Return the [x, y] coordinate for the center point of the cell that contains the specified text.  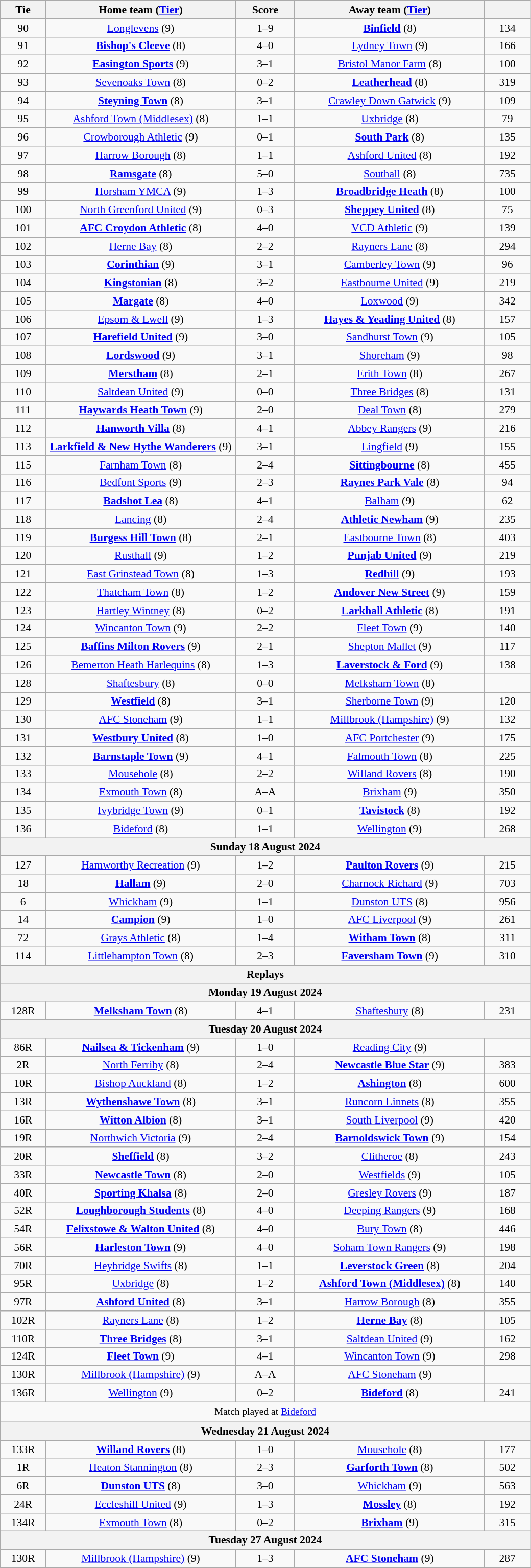
North Ferriby (8) [141, 1065]
Sunday 18 August 2024 [265, 847]
Sheppey United (8) [390, 210]
124 [23, 628]
Bury Town (8) [390, 1229]
Tie [23, 10]
Corinthian (9) [141, 265]
Lancing (8) [141, 520]
102R [23, 1320]
Baffins Milton Rovers (9) [141, 647]
Wythenshawe Town (8) [141, 1102]
33R [23, 1175]
Hallam (9) [141, 883]
128 [23, 683]
Hamworthy Recreation (9) [141, 865]
Heybridge Swifts (8) [141, 1266]
Faversham Town (9) [390, 956]
Epsom & Ewell (9) [141, 319]
287 [508, 1559]
116 [23, 483]
104 [23, 283]
Northwich Victoria (9) [141, 1138]
North Greenford United (9) [141, 210]
Leverstock Green (8) [390, 1266]
294 [508, 246]
319 [508, 83]
Away team (Tier) [390, 10]
110R [23, 1339]
Soham Town Rangers (9) [390, 1248]
Tavistock (8) [390, 811]
267 [508, 374]
Westfields (9) [390, 1175]
198 [508, 1248]
Farnham Town (8) [141, 465]
Binfield (8) [390, 28]
600 [508, 1084]
Replays [265, 974]
310 [508, 956]
311 [508, 938]
187 [508, 1193]
102 [23, 246]
111 [23, 410]
97 [23, 155]
231 [508, 1011]
Reading City (9) [390, 1047]
Lordswood (9) [141, 356]
350 [508, 792]
6 [23, 902]
Haywards Heath Town (9) [141, 410]
Margate (8) [141, 301]
Larkfield & New Hythe Wanderers (9) [141, 447]
956 [508, 902]
Harefield United (9) [141, 337]
Heaton Stannington (8) [141, 1468]
261 [508, 920]
16R [23, 1120]
136R [23, 1393]
190 [508, 774]
155 [508, 447]
Bedfont Sports (9) [141, 483]
Horsham YMCA (9) [141, 192]
103 [23, 265]
114 [23, 956]
241 [508, 1393]
92 [23, 64]
Score [265, 10]
Mossley (8) [390, 1504]
Sandhurst Town (9) [390, 337]
110 [23, 392]
56R [23, 1248]
Hanworth Villa (8) [141, 429]
139 [508, 228]
168 [508, 1211]
1–4 [265, 938]
Bishop Auckland (8) [141, 1084]
106 [23, 319]
13R [23, 1102]
Sheffield (8) [141, 1157]
130 [23, 720]
10R [23, 1084]
159 [508, 592]
Raynes Park Vale (8) [390, 483]
Campion (9) [141, 920]
127 [23, 865]
Redhill (9) [390, 574]
0–3 [265, 210]
Westfield (8) [141, 701]
99 [23, 192]
Wednesday 21 August 2024 [265, 1432]
Ashington (8) [390, 1084]
279 [508, 410]
215 [508, 865]
Falmouth Town (8) [390, 756]
Nailsea & Tickenham (9) [141, 1047]
216 [508, 429]
298 [508, 1356]
735 [508, 174]
243 [508, 1157]
Tuesday 20 August 2024 [265, 1029]
133R [23, 1449]
Shepton Mallet (9) [390, 647]
Punjab United (9) [390, 556]
129 [23, 701]
95 [23, 119]
Broadbridge Heath (8) [390, 192]
Match played at Bideford [265, 1412]
Sporting Khalsa (8) [141, 1193]
97R [23, 1302]
Garforth Town (8) [390, 1468]
122 [23, 592]
Abbey Rangers (9) [390, 429]
Eccleshill United (9) [141, 1504]
Barnstaple Town (9) [141, 756]
112 [23, 429]
420 [508, 1120]
125 [23, 647]
134R [23, 1523]
Easington Sports (9) [141, 64]
Clitheroe (8) [390, 1157]
6R [23, 1486]
90 [23, 28]
113 [23, 447]
54R [23, 1229]
75 [508, 210]
225 [508, 756]
Littlehampton Town (8) [141, 956]
Sevenoaks Town (8) [141, 83]
Merstham (8) [141, 374]
403 [508, 537]
Tuesday 27 August 2024 [265, 1540]
Felixstowe & Walton United (8) [141, 1229]
Thatcham Town (8) [141, 592]
124R [23, 1356]
Athletic Newham (9) [390, 520]
Deal Town (8) [390, 410]
Westbury United (8) [141, 738]
Bishop's Cleeve (8) [141, 46]
5–0 [265, 174]
204 [508, 1266]
40R [23, 1193]
Sittingbourne (8) [390, 465]
86R [23, 1047]
193 [508, 574]
Bristol Manor Farm (8) [390, 64]
563 [508, 1486]
18 [23, 883]
East Grinstead Town (8) [141, 574]
62 [508, 501]
119 [23, 537]
446 [508, 1229]
138 [508, 665]
Paulton Rovers (9) [390, 865]
Kingstonian (8) [141, 283]
Ivybridge Town (9) [141, 811]
Laverstock & Ford (9) [390, 665]
Sherborne Town (9) [390, 701]
70R [23, 1266]
19R [23, 1138]
126 [23, 665]
Steyning Town (8) [141, 101]
Crawley Down Gatwick (9) [390, 101]
Shoreham (9) [390, 356]
Runcorn Linnets (8) [390, 1102]
118 [23, 520]
Newcastle Blue Star (9) [390, 1065]
166 [508, 46]
52R [23, 1211]
123 [23, 611]
14 [23, 920]
342 [508, 301]
115 [23, 465]
Longlevens (9) [141, 28]
315 [508, 1523]
91 [23, 46]
133 [23, 774]
Andover New Street (9) [390, 592]
Barnoldswick Town (9) [390, 1138]
128R [23, 1011]
383 [508, 1065]
107 [23, 337]
Hayes & Yeading United (8) [390, 319]
Loughborough Students (8) [141, 1211]
Ramsgate (8) [141, 174]
Home team (Tier) [141, 10]
Rusthall (9) [141, 556]
93 [23, 83]
Lingfield (9) [390, 447]
1R [23, 1468]
Newcastle Town (8) [141, 1175]
1–9 [265, 28]
Leatherhead (8) [390, 83]
108 [23, 356]
Gresley Rovers (9) [390, 1193]
South Park (8) [390, 137]
Burgess Hill Town (8) [141, 537]
Badshot Lea (8) [141, 501]
AFC Croydon Athletic (8) [141, 228]
162 [508, 1339]
191 [508, 611]
72 [23, 938]
Camberley Town (9) [390, 265]
AFC Liverpool (9) [390, 920]
VCD Athletic (9) [390, 228]
268 [508, 829]
95R [23, 1284]
Larkhall Athletic (8) [390, 611]
Crowborough Athletic (9) [141, 137]
175 [508, 738]
Eastbourne United (9) [390, 283]
Loxwood (9) [390, 301]
Witton Albion (8) [141, 1120]
Bemerton Heath Harlequins (8) [141, 665]
Erith Town (8) [390, 374]
154 [508, 1138]
Harleston Town (9) [141, 1248]
79 [508, 119]
Witham Town (8) [390, 938]
121 [23, 574]
235 [508, 520]
Hartley Wintney (8) [141, 611]
455 [508, 465]
Balham (9) [390, 501]
Eastbourne Town (8) [390, 537]
24R [23, 1504]
Lydney Town (9) [390, 46]
101 [23, 228]
AFC Portchester (9) [390, 738]
20R [23, 1157]
177 [508, 1449]
136 [23, 829]
703 [508, 883]
Monday 19 August 2024 [265, 993]
Deeping Rangers (9) [390, 1211]
Charnock Richard (9) [390, 883]
South Liverpool (9) [390, 1120]
Southall (8) [390, 174]
502 [508, 1468]
157 [508, 319]
2R [23, 1065]
Grays Athletic (8) [141, 938]
